Return [X, Y] of the center of cell containing provided text 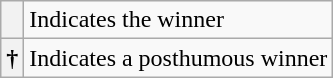
† [12, 58]
Indicates a posthumous winner [178, 58]
Indicates the winner [178, 20]
